Find where the given text appears and provide that cell's center as (X, Y) coordinate. 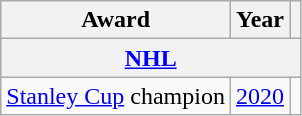
NHL (151, 58)
Year (260, 20)
Stanley Cup champion (116, 96)
2020 (260, 96)
Award (116, 20)
